Return (x, y) of the center of cell containing provided text 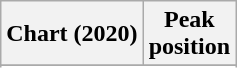
Peakposition (189, 34)
Chart (2020) (72, 34)
